For the text-containing cell, return its midpoint in (X, Y) coordinate format. 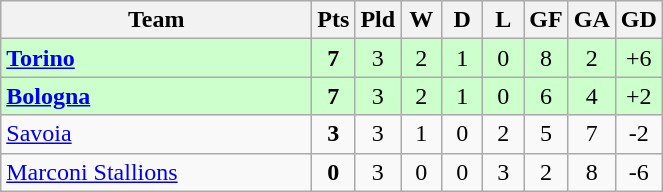
GA (592, 20)
Pld (378, 20)
Team (156, 20)
W (422, 20)
GD (638, 20)
-2 (638, 134)
GF (546, 20)
Pts (334, 20)
+6 (638, 58)
4 (592, 96)
Torino (156, 58)
Marconi Stallions (156, 172)
+2 (638, 96)
6 (546, 96)
-6 (638, 172)
D (462, 20)
5 (546, 134)
Bologna (156, 96)
L (504, 20)
Savoia (156, 134)
